Capture the cell that displays the provided text and extract its (X, Y) central coordinate. 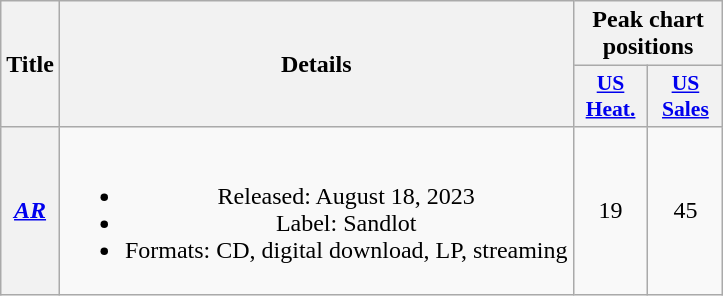
19 (610, 210)
Details (316, 64)
Peak chart positions (648, 34)
Released: August 18, 2023Label: SandlotFormats: CD, digital download, LP, streaming (316, 210)
AR (30, 210)
45 (686, 210)
USSales (686, 96)
USHeat. (610, 96)
Title (30, 64)
